Pinpoint the cell where the given text exists, returning its [X, Y] midpoint coordinate. 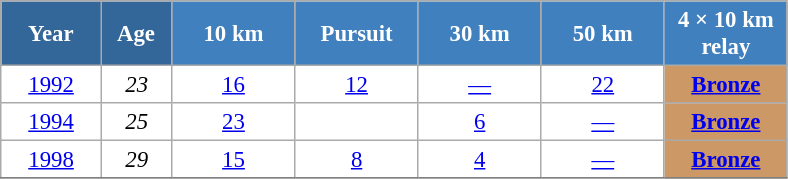
30 km [480, 34]
Year [52, 34]
50 km [602, 34]
Age [136, 34]
8 [356, 160]
29 [136, 160]
12 [356, 85]
16 [234, 85]
1998 [52, 160]
1992 [52, 85]
4 × 10 km relay [726, 34]
4 [480, 160]
15 [234, 160]
22 [602, 85]
1994 [52, 122]
25 [136, 122]
10 km [234, 34]
6 [480, 122]
Pursuit [356, 34]
